From the cell containing the given text, extract its center point as (x, y) coordinate. 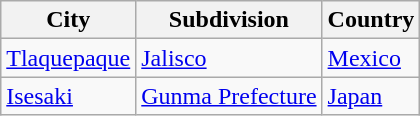
Subdivision (229, 20)
Jalisco (229, 58)
Isesaki (68, 96)
Gunma Prefecture (229, 96)
Mexico (371, 58)
Country (371, 20)
Japan (371, 96)
City (68, 20)
Tlaquepaque (68, 58)
